For the text-containing cell, return its midpoint in [X, Y] coordinate format. 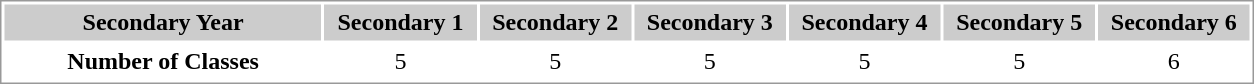
Secondary Year [162, 22]
Number of Classes [162, 62]
Secondary 4 [865, 22]
Secondary 1 [401, 22]
Secondary 5 [1019, 22]
Secondary 2 [555, 22]
Secondary 3 [710, 22]
6 [1174, 62]
Secondary 6 [1174, 22]
